Return (X, Y) of the center of cell containing provided text 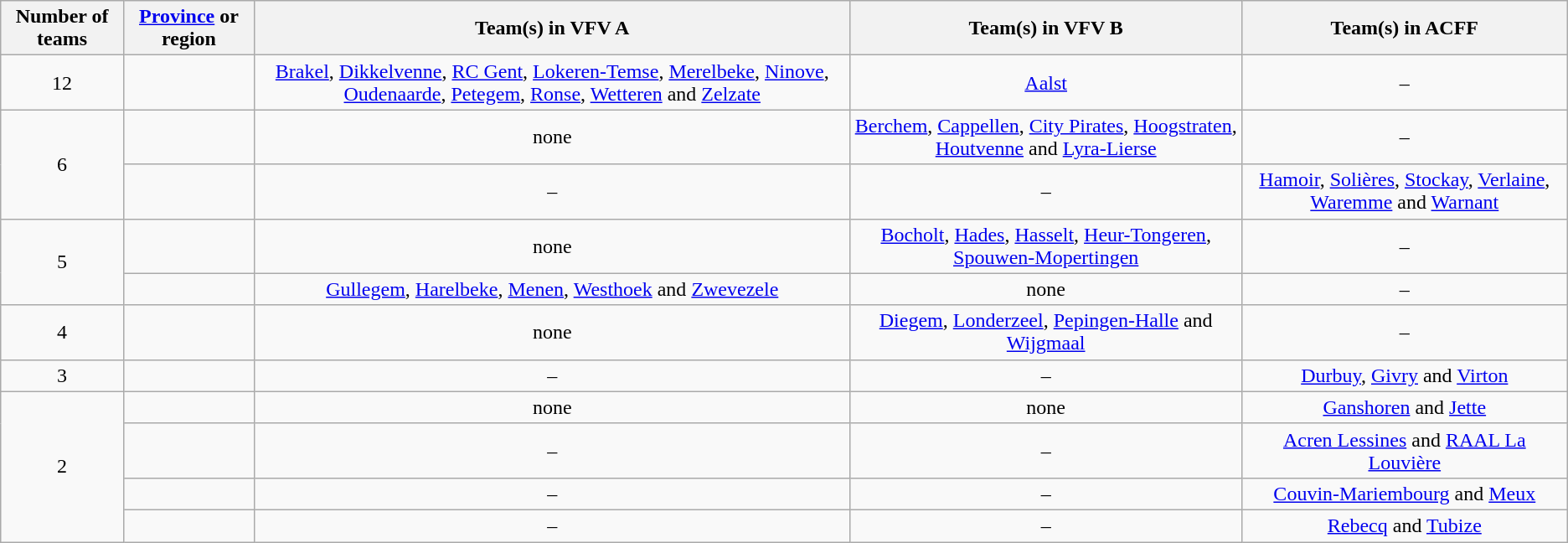
Brakel, Dikkelvenne, RC Gent, Lokeren-Temse, Merelbeke, Ninove, Oudenaarde, Petegem, Ronse, Wetteren and Zelzate (552, 82)
2 (62, 466)
6 (62, 164)
Diegem, Londerzeel, Pepingen-Halle and Wijgmaal (1045, 332)
Acren Lessines and RAAL La Louvière (1404, 451)
Berchem, Cappellen, City Pirates, Hoogstraten, Houtvenne and Lyra-Lierse (1045, 137)
Number of teams (62, 28)
Team(s) in VFV A (552, 28)
Team(s) in VFV B (1045, 28)
Gullegem, Harelbeke, Menen, Westhoek and Zwevezele (552, 289)
Ganshoren and Jette (1404, 407)
Aalst (1045, 82)
3 (62, 375)
5 (62, 261)
12 (62, 82)
Bocholt, Hades, Hasselt, Heur-Tongeren, Spouwen-Mopertingen (1045, 246)
Couvin-Mariembourg and Meux (1404, 494)
Province or region (188, 28)
Rebecq and Tubize (1404, 525)
4 (62, 332)
Durbuy, Givry and Virton (1404, 375)
Hamoir, Solières, Stockay, Verlaine, Waremme and Warnant (1404, 191)
Team(s) in ACFF (1404, 28)
